Scan for the cell matching the given text and deliver its (x, y) coordinate at center. 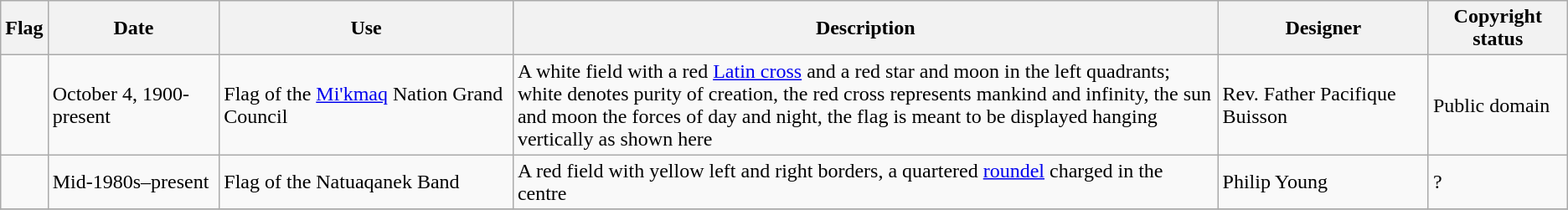
October 4, 1900-present (134, 105)
A red field with yellow left and right borders, a quartered roundel charged in the centre (865, 182)
Use (367, 28)
Rev. Father Pacifique Buisson (1323, 105)
Flag (24, 28)
Description (865, 28)
Copyright status (1498, 28)
Date (134, 28)
Public domain (1498, 105)
? (1498, 182)
Mid-1980s–present (134, 182)
Flag of the Natuaqanek Band (367, 182)
Philip Young (1323, 182)
Designer (1323, 28)
Flag of the Mi'kmaq Nation Grand Council (367, 105)
